Identify which cell holds the provided text, then report its (X, Y) central coordinate. 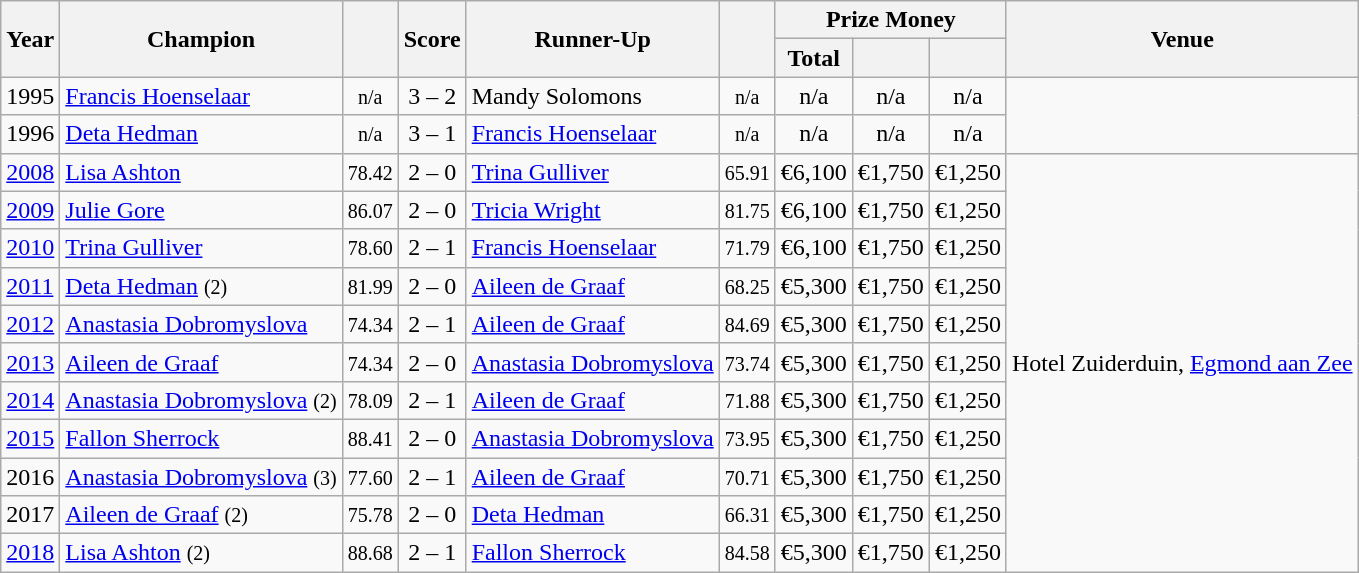
2008 (30, 172)
Lisa Ashton (201, 172)
2016 (30, 477)
Aileen de Graaf (2) (201, 515)
3 – 2 (432, 96)
84.69 (747, 324)
2012 (30, 324)
66.31 (747, 515)
1995 (30, 96)
Anastasia Dobromyslova (3) (201, 477)
65.91 (747, 172)
Tricia Wright (592, 210)
81.75 (747, 210)
2011 (30, 286)
70.71 (747, 477)
Lisa Ashton (2) (201, 553)
Anastasia Dobromyslova (2) (201, 400)
86.07 (370, 210)
73.74 (747, 362)
Hotel Zuiderduin, Egmond aan Zee (1182, 362)
78.09 (370, 400)
84.58 (747, 553)
88.41 (370, 438)
Total (814, 58)
Mandy Solomons (592, 96)
2013 (30, 362)
73.95 (747, 438)
Champion (201, 39)
Deta Hedman (2) (201, 286)
2017 (30, 515)
77.60 (370, 477)
2018 (30, 553)
Score (432, 39)
1996 (30, 134)
81.99 (370, 286)
Runner-Up (592, 39)
78.42 (370, 172)
Prize Money (890, 20)
Venue (1182, 39)
71.79 (747, 248)
3 – 1 (432, 134)
2010 (30, 248)
75.78 (370, 515)
88.68 (370, 553)
Year (30, 39)
78.60 (370, 248)
2015 (30, 438)
Julie Gore (201, 210)
68.25 (747, 286)
2009 (30, 210)
71.88 (747, 400)
2014 (30, 400)
